Detect which cell encompasses the target text, then output its (X, Y) center coordinate. 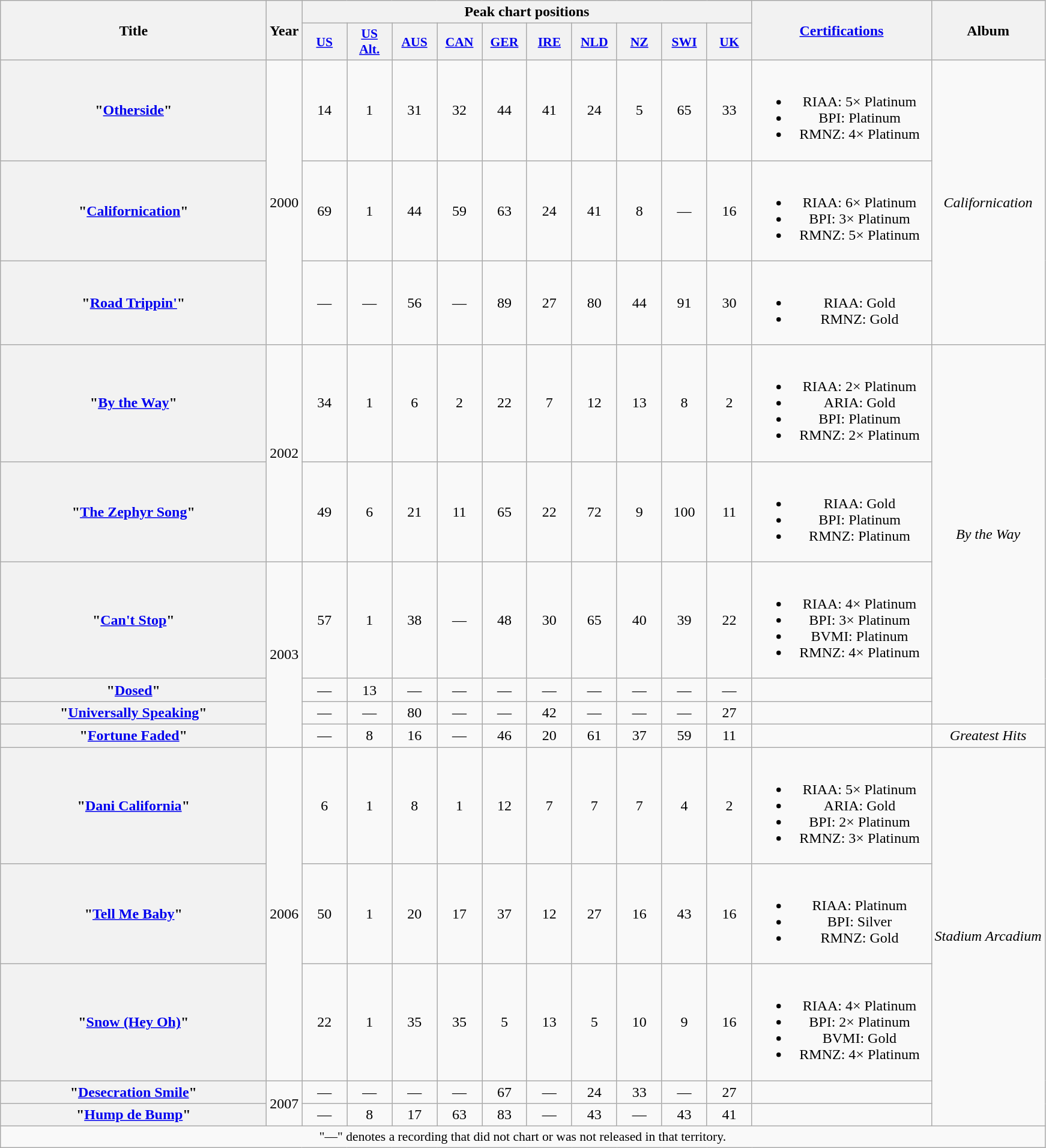
Peak chart positions (527, 12)
40 (639, 620)
USAlt. (370, 42)
"By the Way" (133, 403)
34 (324, 403)
"Otherside" (133, 111)
RIAA: 5× PlatinumARIA: GoldBPI: 2× PlatinumRMNZ: 3× Platinum (842, 806)
Year (285, 30)
UK (729, 42)
38 (414, 620)
RIAA: GoldRMNZ: Gold (842, 303)
"Universally Speaking" (133, 712)
4 (685, 806)
2006 (285, 914)
US (324, 42)
"Hump de Bump" (133, 1115)
Californication (988, 202)
Greatest Hits (988, 735)
42 (549, 712)
RIAA: 2× PlatinumARIA: GoldBPI: PlatinumRMNZ: 2× Platinum (842, 403)
83 (504, 1115)
2000 (285, 202)
RIAA: GoldBPI: PlatinumRMNZ: Platinum (842, 512)
Stadium Arcadium (988, 937)
32 (460, 111)
By the Way (988, 535)
"Snow (Hey Oh)" (133, 1022)
72 (594, 512)
RIAA: 4× PlatinumBPI: 3× PlatinumBVMI: PlatinumRMNZ: 4× Platinum (842, 620)
67 (504, 1092)
"Dani California" (133, 806)
61 (594, 735)
2007 (285, 1104)
"Tell Me Baby" (133, 914)
RIAA: 6× PlatinumBPI: 3× PlatinumRMNZ: 5× Platinum (842, 210)
SWI (685, 42)
"Can't Stop" (133, 620)
"Fortune Faded" (133, 735)
NZ (639, 42)
49 (324, 512)
46 (504, 735)
RIAA: PlatinumBPI: SilverRMNZ: Gold (842, 914)
NLD (594, 42)
Album (988, 30)
57 (324, 620)
31 (414, 111)
56 (414, 303)
2003 (285, 654)
"Desecration Smile" (133, 1092)
2002 (285, 453)
AUS (414, 42)
89 (504, 303)
"Dosed" (133, 690)
10 (639, 1022)
RIAA: 5× PlatinumBPI: PlatinumRMNZ: 4× Platinum (842, 111)
"Road Trippin'" (133, 303)
GER (504, 42)
IRE (549, 42)
Certifications (842, 30)
CAN (460, 42)
"Californication" (133, 210)
50 (324, 914)
"The Zephyr Song" (133, 512)
48 (504, 620)
69 (324, 210)
39 (685, 620)
RIAA: 4× PlatinumBPI: 2× PlatinumBVMI: GoldRMNZ: 4× Platinum (842, 1022)
14 (324, 111)
"—" denotes a recording that did not chart or was not released in that territory. (522, 1137)
91 (685, 303)
100 (685, 512)
Title (133, 30)
21 (414, 512)
